Scan for the cell matching the given text and deliver its (X, Y) coordinate at center. 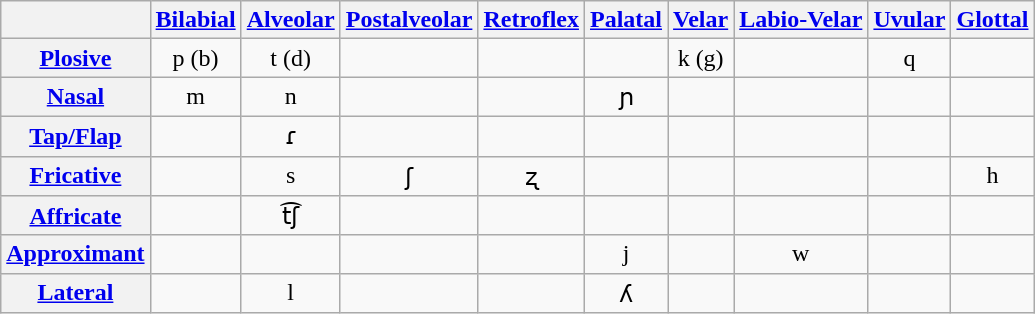
Palatal (626, 20)
Plosive (76, 58)
Tap/Flap (76, 136)
ʐ (532, 176)
p (b) (196, 58)
Glottal (992, 20)
q (910, 58)
ʎ (626, 293)
ʃ (409, 176)
h (992, 176)
Labio-Velar (801, 20)
Lateral (76, 293)
t͡ʃ (290, 216)
Postalveolar (409, 20)
Velar (701, 20)
Nasal (76, 97)
k (g) (701, 58)
w (801, 254)
t (d) (290, 58)
s (290, 176)
Affricate (76, 216)
ɾ (290, 136)
j (626, 254)
Fricative (76, 176)
Bilabial (196, 20)
Alveolar (290, 20)
ɲ (626, 97)
Approximant (76, 254)
Retroflex (532, 20)
n (290, 97)
Uvular (910, 20)
m (196, 97)
l (290, 293)
